Extract the [x, y] coordinate from the center of the cell holding the provided text.  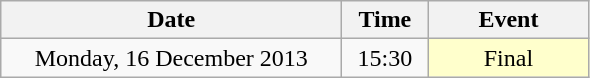
Date [172, 20]
15:30 [385, 58]
Monday, 16 December 2013 [172, 58]
Time [385, 20]
Event [508, 20]
Final [508, 58]
